Determine the (X, Y) coordinate at the center of the cell enclosing the given text.  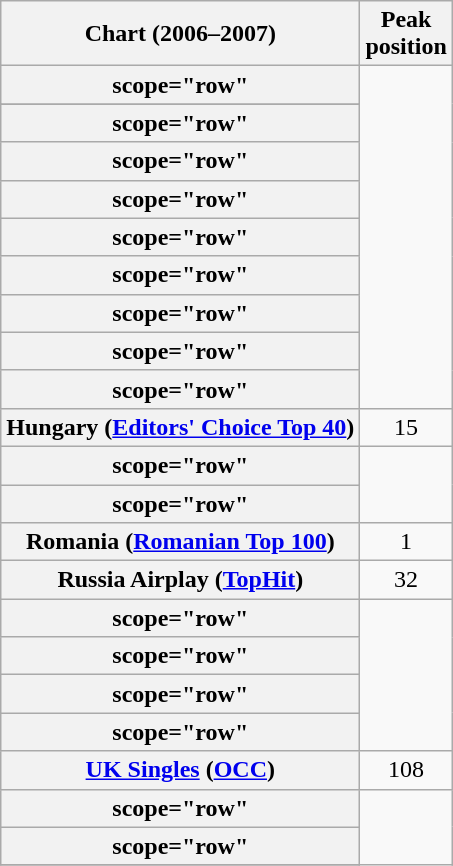
15 (406, 427)
32 (406, 580)
Peakposition (406, 34)
108 (406, 770)
Chart (2006–2007) (180, 34)
UK Singles (OCC) (180, 770)
Hungary (Editors' Choice Top 40) (180, 427)
Romania (Romanian Top 100) (180, 542)
1 (406, 542)
Russia Airplay (TopHit) (180, 580)
